Provide the (X, Y) coordinate of the cell's center where the given text is located.  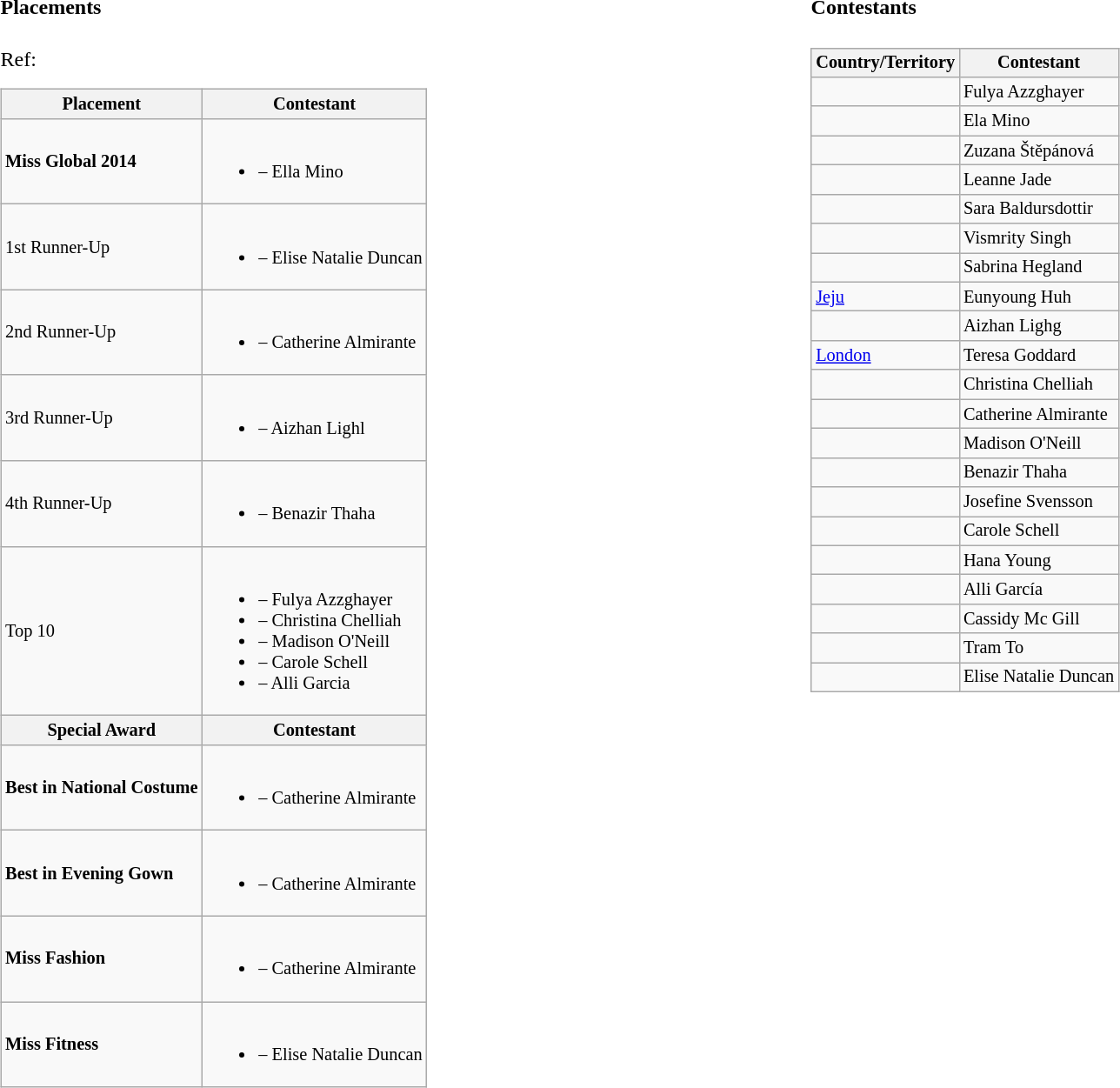
Country/Territory (885, 63)
Special Award (101, 731)
Tram To (1038, 648)
Christina Chelliah (1038, 384)
Fulya Azzghayer (1038, 92)
Top 10 (101, 631)
1st Runner-Up (101, 247)
Zuzana Štěpánová (1038, 150)
London (885, 356)
Teresa Goddard (1038, 356)
Elise Natalie Duncan (1038, 677)
Josefine Svensson (1038, 502)
Alli García (1038, 590)
2nd Runner-Up (101, 332)
– Fulya Azzghayer – Christina Chelliah – Madison O'Neill – Carole Schell – Alli Garcia (314, 631)
Miss Global 2014 (101, 161)
Cassidy Mc Gill (1038, 619)
Best in Evening Gown (101, 873)
4th Runner-Up (101, 504)
Aizhan Lighg (1038, 326)
Sara Baldursdottir (1038, 209)
Placement (101, 103)
Ela Mino (1038, 121)
Eunyoung Huh (1038, 297)
Vismrity Singh (1038, 238)
Benazir Thaha (1038, 472)
– Aizhan Lighl (314, 417)
Madison O'Neill (1038, 444)
Carole Schell (1038, 531)
Best in National Costume (101, 787)
Miss Fitness (101, 1045)
Leanne Jade (1038, 180)
3rd Runner-Up (101, 417)
Miss Fashion (101, 958)
Catherine Almirante (1038, 414)
Hana Young (1038, 560)
– Ella Mino (314, 161)
Sabrina Hegland (1038, 268)
– Benazir Thaha (314, 504)
Jeju (885, 297)
